Scan for the cell matching the given text and deliver its [x, y] coordinate at center. 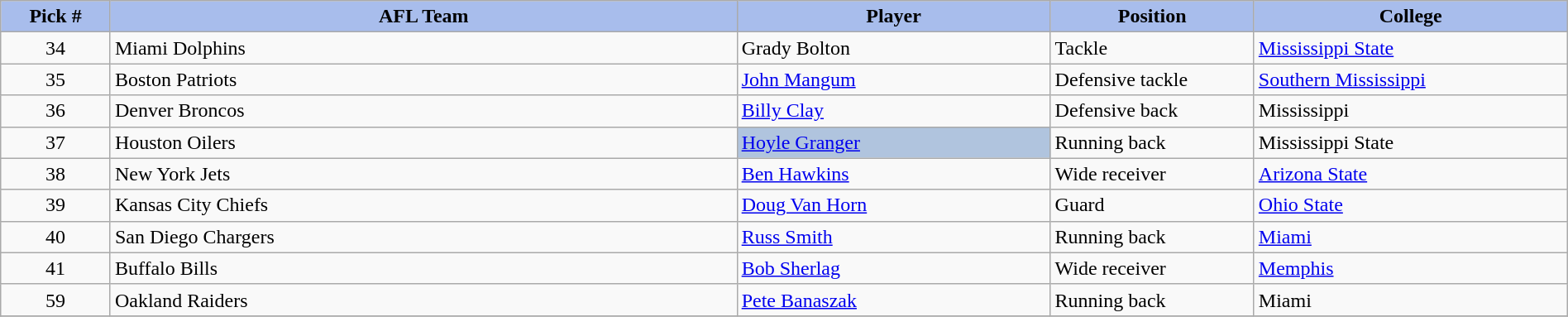
Defensive tackle [1152, 79]
Memphis [1411, 268]
Position [1152, 17]
Miami Dolphins [423, 48]
40 [56, 237]
35 [56, 79]
Ben Hawkins [893, 174]
Player [893, 17]
37 [56, 142]
Mississippi [1411, 111]
AFL Team [423, 17]
Grady Bolton [893, 48]
Guard [1152, 205]
Buffalo Bills [423, 268]
36 [56, 111]
Southern Mississippi [1411, 79]
Defensive back [1152, 111]
Pick # [56, 17]
New York Jets [423, 174]
Hoyle Granger [893, 142]
College [1411, 17]
San Diego Chargers [423, 237]
59 [56, 300]
Arizona State [1411, 174]
Oakland Raiders [423, 300]
Houston Oilers [423, 142]
41 [56, 268]
34 [56, 48]
Pete Banaszak [893, 300]
Billy Clay [893, 111]
39 [56, 205]
38 [56, 174]
Doug Van Horn [893, 205]
Ohio State [1411, 205]
John Mangum [893, 79]
Bob Sherlag [893, 268]
Denver Broncos [423, 111]
Kansas City Chiefs [423, 205]
Russ Smith [893, 237]
Boston Patriots [423, 79]
Tackle [1152, 48]
